Pinpoint the cell where the given text exists, returning its [x, y] midpoint coordinate. 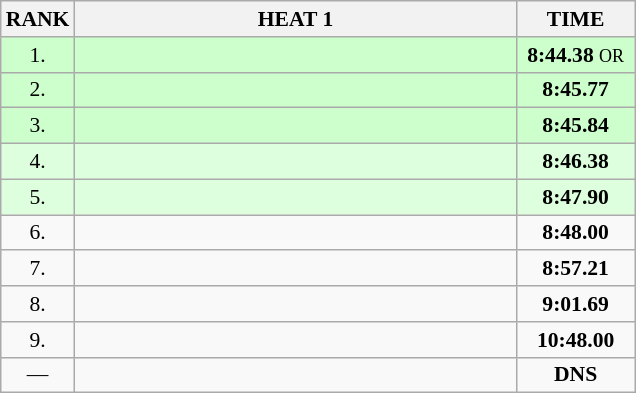
4. [38, 162]
1. [38, 55]
— [38, 375]
10:48.00 [576, 340]
8:47.90 [576, 197]
8:57.21 [576, 269]
HEAT 1 [295, 19]
8:45.77 [576, 90]
8:44.38 OR [576, 55]
8:48.00 [576, 233]
8:46.38 [576, 162]
TIME [576, 19]
2. [38, 90]
3. [38, 126]
7. [38, 269]
9:01.69 [576, 304]
RANK [38, 19]
5. [38, 197]
DNS [576, 375]
8. [38, 304]
6. [38, 233]
8:45.84 [576, 126]
9. [38, 340]
